Find where the given text appears and provide that cell's center as [X, Y] coordinate. 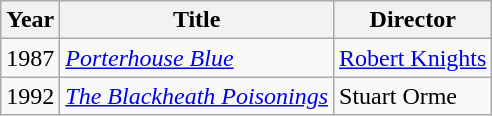
1992 [30, 96]
Year [30, 20]
Title [197, 20]
1987 [30, 58]
Stuart Orme [413, 96]
The Blackheath Poisonings [197, 96]
Porterhouse Blue [197, 58]
Director [413, 20]
Robert Knights [413, 58]
